From the cell containing the given text, extract its center point as [x, y] coordinate. 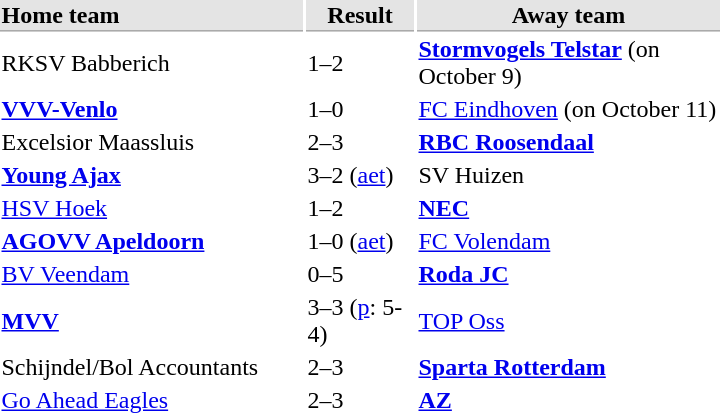
Stormvogels Telstar (on October 9) [568, 62]
0–5 [360, 275]
FC Eindhoven (on October 11) [568, 109]
MVV [152, 320]
3–3 (p: 5-4) [360, 320]
SV Huizen [568, 175]
Schijndel/Bol Accountants [152, 367]
FC Volendam [568, 241]
AGOVV Apeldoorn [152, 241]
Away team [568, 16]
TOP Oss [568, 320]
RBC Roosendaal [568, 143]
NEC [568, 209]
BV Veendam [152, 275]
Roda JC [568, 275]
Home team [152, 16]
HSV Hoek [152, 209]
3–2 (aet) [360, 175]
Result [360, 16]
Sparta Rotterdam [568, 367]
VVV-Venlo [152, 109]
Excelsior Maassluis [152, 143]
1–0 (aet) [360, 241]
RKSV Babberich [152, 62]
1–0 [360, 109]
Young Ajax [152, 175]
